Scan for the cell matching the given text and deliver its (x, y) coordinate at center. 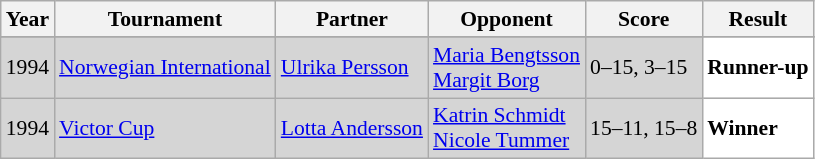
Maria Bengtsson Margit Borg (506, 68)
Runner-up (758, 68)
Score (644, 19)
Partner (352, 19)
Norwegian International (165, 68)
Year (28, 19)
Victor Cup (165, 128)
0–15, 3–15 (644, 68)
Result (758, 19)
Opponent (506, 19)
Winner (758, 128)
Tournament (165, 19)
15–11, 15–8 (644, 128)
Katrin Schmidt Nicole Tummer (506, 128)
Ulrika Persson (352, 68)
Lotta Andersson (352, 128)
